Determine the [X, Y] coordinate at the center of the cell enclosing the given text.  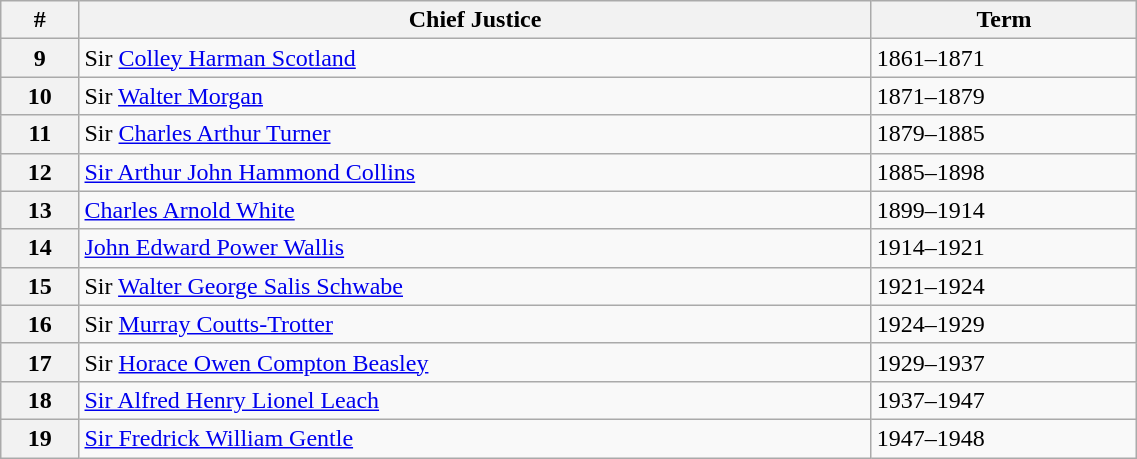
9 [40, 58]
Sir Horace Owen Compton Beasley [475, 362]
11 [40, 134]
1879–1885 [1004, 134]
13 [40, 210]
12 [40, 172]
Sir Fredrick William Gentle [475, 438]
18 [40, 400]
Sir Alfred Henry Lionel Leach [475, 400]
Sir Arthur John Hammond Collins [475, 172]
John Edward Power Wallis [475, 248]
1924–1929 [1004, 324]
1861–1871 [1004, 58]
Term [1004, 20]
1871–1879 [1004, 96]
Sir Colley Harman Scotland [475, 58]
10 [40, 96]
17 [40, 362]
1885–1898 [1004, 172]
1947–1948 [1004, 438]
Sir Charles Arthur Turner [475, 134]
Charles Arnold White [475, 210]
14 [40, 248]
Chief Justice [475, 20]
1899–1914 [1004, 210]
19 [40, 438]
# [40, 20]
1937–1947 [1004, 400]
1921–1924 [1004, 286]
Sir Murray Coutts-Trotter [475, 324]
15 [40, 286]
16 [40, 324]
Sir Walter George Salis Schwabe [475, 286]
1914–1921 [1004, 248]
Sir Walter Morgan [475, 96]
1929–1937 [1004, 362]
